From the cell containing the given text, extract its center point as [x, y] coordinate. 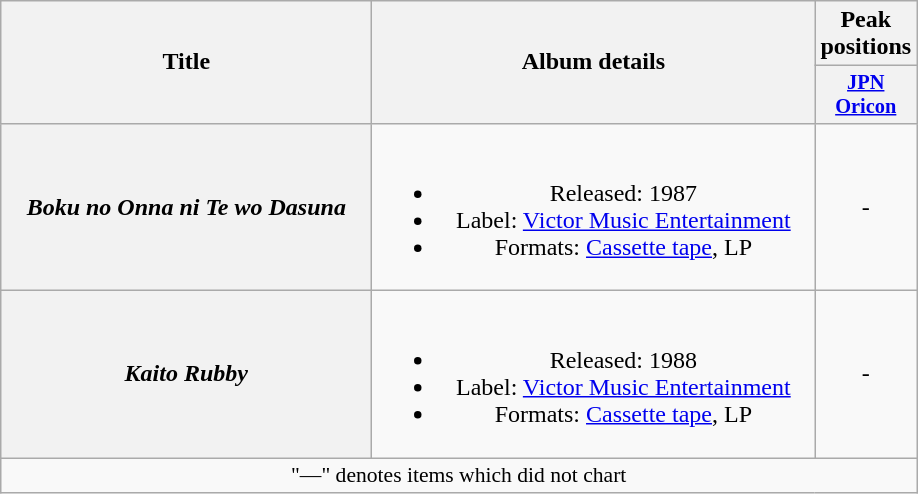
Title [186, 62]
Kaito Rubby [186, 374]
JPNOricon [866, 95]
Boku no Onna ni Te wo Dasuna [186, 206]
Album details [594, 62]
Released: 1988Label: Victor Music EntertainmentFormats: Cassette tape, LP [594, 374]
"—" denotes items which did not chart [459, 476]
Peak positions [866, 34]
Released: 1987Label: Victor Music EntertainmentFormats: Cassette tape, LP [594, 206]
